Return [X, Y] of the center of cell containing provided text 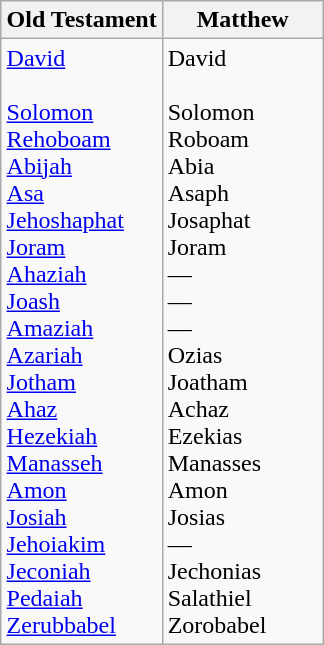
Matthew [242, 20]
DavidSolomon Roboam Abia Asaph Josaphat Joram — — — Ozias Joatham Achaz Ezekias Manasses Amon Josias — Jechonias Salathiel Zorobabel [242, 342]
Old Testament [82, 20]
